Extract the [x, y] coordinate from the center of the cell holding the provided text.  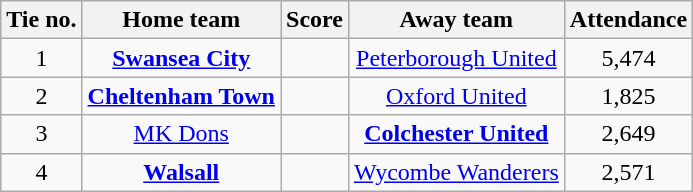
Cheltenham Town [181, 96]
5,474 [628, 58]
Attendance [628, 20]
Colchester United [456, 134]
Walsall [181, 172]
Home team [181, 20]
3 [42, 134]
Score [314, 20]
Wycombe Wanderers [456, 172]
2,571 [628, 172]
Peterborough United [456, 58]
2 [42, 96]
Oxford United [456, 96]
Tie no. [42, 20]
Away team [456, 20]
1,825 [628, 96]
4 [42, 172]
2,649 [628, 134]
MK Dons [181, 134]
1 [42, 58]
Swansea City [181, 58]
